Extract the [x, y] coordinate from the center of the cell holding the provided text.  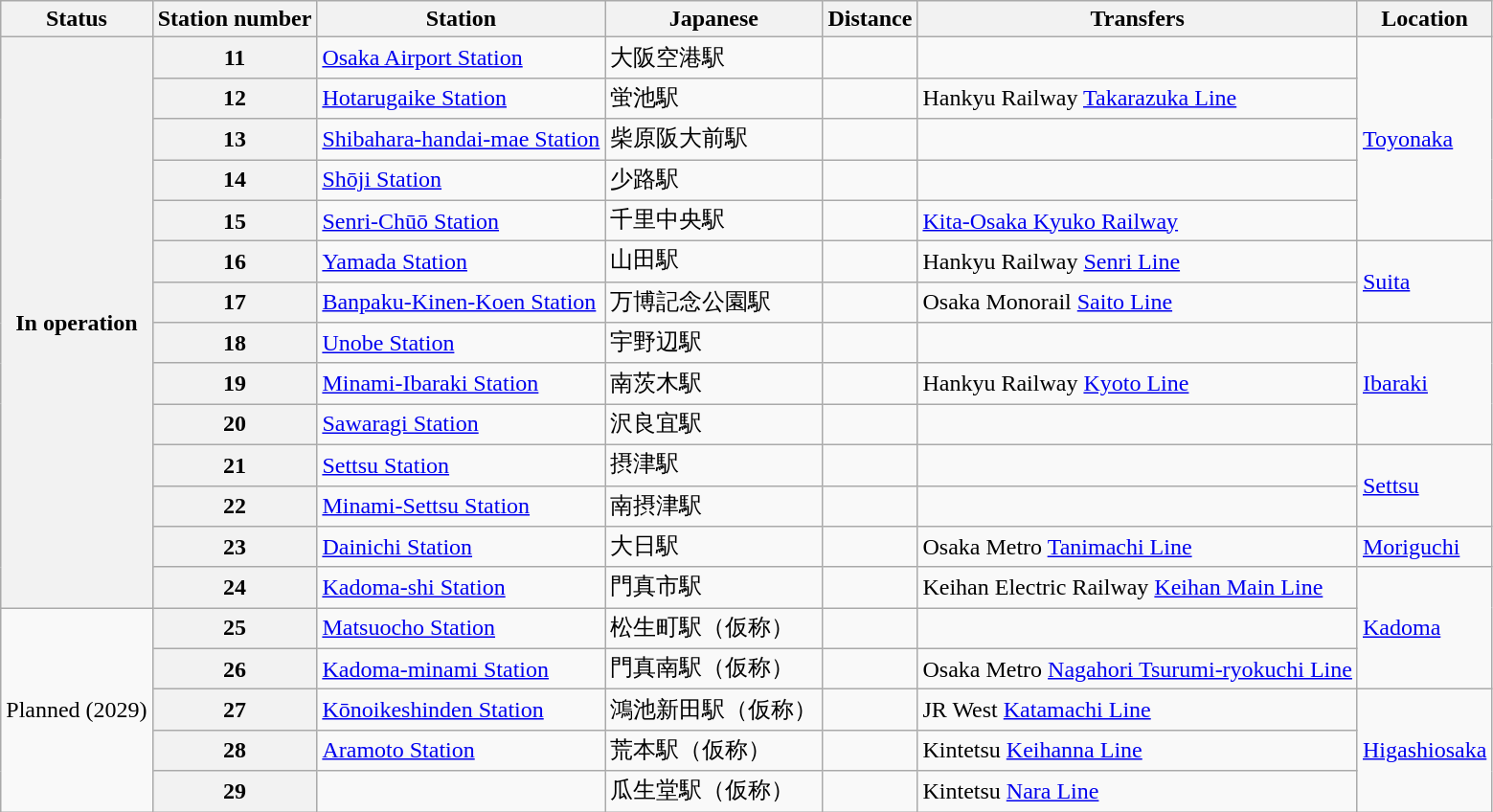
山田駅 [714, 262]
Kōnoikeshinden Station [462, 710]
Station [462, 19]
万博記念公園駅 [714, 303]
26 [235, 668]
Hankyu Railway Takarazuka Line [1138, 98]
Suita [1424, 282]
Settsu [1424, 485]
24 [235, 588]
JR West Katamachi Line [1138, 710]
29 [235, 791]
摂津駅 [714, 465]
Senri-Chūō Station [462, 220]
Osaka Airport Station [462, 57]
Location [1424, 19]
17 [235, 303]
沢良宜駅 [714, 425]
柴原阪大前駅 [714, 140]
宇野辺駅 [714, 343]
19 [235, 383]
Kadoma-minami Station [462, 668]
22 [235, 506]
Station number [235, 19]
蛍池駅 [714, 98]
13 [235, 140]
Hankyu Railway Kyoto Line [1138, 383]
In operation [77, 323]
Kita-Osaka Kyuko Railway [1138, 220]
荒本駅（仮称） [714, 751]
Aramoto Station [462, 751]
Osaka Metro Nagahori Tsurumi-ryokuchi Line [1138, 668]
Minami-Settsu Station [462, 506]
瓜生堂駅（仮称） [714, 791]
25 [235, 628]
千里中央駅 [714, 220]
Matsuocho Station [462, 628]
Kadoma [1424, 628]
Shōji Station [462, 180]
Keihan Electric Railway Keihan Main Line [1138, 588]
門真市駅 [714, 588]
Planned (2029) [77, 710]
Higashiosaka [1424, 751]
門真南駅（仮称） [714, 668]
Japanese [714, 19]
15 [235, 220]
大阪空港駅 [714, 57]
Transfers [1138, 19]
Kadoma-shi Station [462, 588]
大日駅 [714, 548]
南茨木駅 [714, 383]
Unobe Station [462, 343]
Yamada Station [462, 262]
松生町駅（仮称） [714, 628]
Status [77, 19]
Toyonaka [1424, 140]
南摂津駅 [714, 506]
Dainichi Station [462, 548]
Distance [870, 19]
Settsu Station [462, 465]
11 [235, 57]
Osaka Metro Tanimachi Line [1138, 548]
23 [235, 548]
Hotarugaike Station [462, 98]
少路駅 [714, 180]
Banpaku-Kinen-Koen Station [462, 303]
Kintetsu Nara Line [1138, 791]
20 [235, 425]
28 [235, 751]
Sawaragi Station [462, 425]
Ibaraki [1424, 384]
Kintetsu Keihanna Line [1138, 751]
12 [235, 98]
Shibahara-handai-mae Station [462, 140]
Moriguchi [1424, 548]
Osaka Monorail Saito Line [1138, 303]
14 [235, 180]
27 [235, 710]
18 [235, 343]
16 [235, 262]
Hankyu Railway Senri Line [1138, 262]
Minami-Ibaraki Station [462, 383]
21 [235, 465]
鴻池新田駅（仮称） [714, 710]
